Locate the cell with the specified text and output its [X, Y] center coordinate. 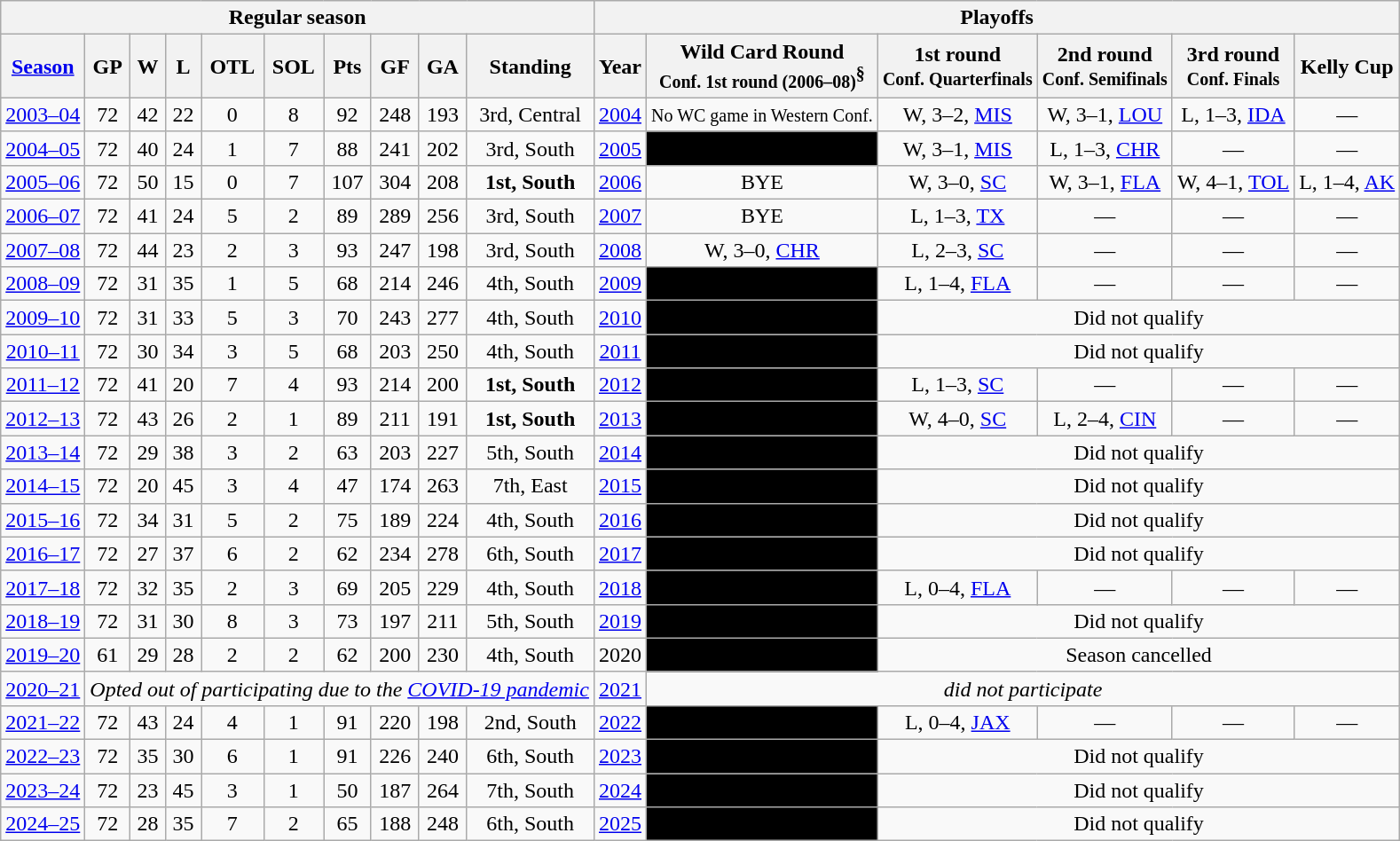
1st roundConf. Quarterfinals [957, 67]
65 [348, 824]
107 [348, 182]
W, 3–1, MIS [957, 148]
2010–11 [43, 351]
205 [395, 587]
304 [395, 182]
L, 1–4, FLA [957, 284]
61 [108, 655]
L, 1–3, IDA [1233, 114]
2004 [619, 114]
2014–15 [43, 486]
2003–04 [43, 114]
187 [395, 790]
70 [348, 318]
2009–10 [43, 318]
243 [395, 318]
189 [395, 520]
26 [184, 419]
2021–22 [43, 722]
264 [443, 790]
L [184, 67]
246 [443, 284]
2021 [619, 688]
75 [348, 520]
227 [443, 452]
OTL [232, 67]
2012–13 [43, 419]
Standing [531, 67]
Regular season [298, 18]
2014 [619, 452]
2017–18 [43, 587]
W, 3–2, MIS [957, 114]
220 [395, 722]
2010 [619, 318]
224 [443, 520]
2018 [619, 587]
193 [443, 114]
W, 3–0, SC [957, 182]
2008 [619, 250]
208 [443, 182]
33 [184, 318]
2016 [619, 520]
27 [148, 554]
2011 [619, 351]
W [148, 67]
2020 [619, 655]
278 [443, 554]
2020–21 [43, 688]
2015–16 [43, 520]
2025 [619, 824]
2015 [619, 486]
7th, South [531, 790]
40 [148, 148]
69 [348, 587]
2006 [619, 182]
2009 [619, 284]
241 [395, 148]
63 [348, 452]
Season [43, 67]
277 [443, 318]
2011–12 [43, 385]
38 [184, 452]
2004–05 [43, 148]
92 [348, 114]
Kelly Cup [1347, 67]
256 [443, 216]
2006–07 [43, 216]
42 [148, 114]
289 [395, 216]
188 [395, 824]
3rd roundConf. Finals [1233, 67]
2022 [619, 722]
247 [395, 250]
GP [108, 67]
191 [443, 419]
L, 2–3, SC [957, 250]
37 [184, 554]
3rd, Central [531, 114]
2019 [619, 621]
229 [443, 587]
GF [395, 67]
2005 [619, 148]
W, 4–0, SC [957, 419]
197 [395, 621]
73 [348, 621]
47 [348, 486]
2018–19 [43, 621]
7th, East [531, 486]
Season cancelled [1138, 655]
44 [148, 250]
2012 [619, 385]
Pts [348, 67]
263 [443, 486]
GA [443, 67]
174 [395, 486]
2013–14 [43, 452]
2022–23 [43, 757]
32 [148, 587]
22 [184, 114]
2007–08 [43, 250]
226 [395, 757]
Playoffs [996, 18]
No WC game in Western Conf. [763, 114]
W, 3–1, LOU [1105, 114]
L, 1–3, SC [957, 385]
2008–09 [43, 284]
15 [184, 182]
240 [443, 757]
L, 1–3, TX [957, 216]
W, 3–1, FLA [1105, 182]
2023 [619, 757]
2013 [619, 419]
L, 1–3, CHR [1105, 148]
250 [443, 351]
W, 3–0, CHR [763, 250]
2023–24 [43, 790]
234 [395, 554]
2024 [619, 790]
2nd roundConf. Semifinals [1105, 67]
2016–17 [43, 554]
2017 [619, 554]
2007 [619, 216]
Wild Card RoundConf. 1st round (2006–08)§ [763, 67]
Year [619, 67]
W, 4–1, TOL [1233, 182]
L, 0–4, JAX [957, 722]
Opted out of participating due to the COVID-19 pandemic [340, 688]
2005–06 [43, 182]
88 [348, 148]
2nd, South [531, 722]
L, 2–4, CIN [1105, 419]
2024–25 [43, 824]
L, 1–4, AK [1347, 182]
2019–20 [43, 655]
202 [443, 148]
SOL [293, 67]
230 [443, 655]
L, 0–4, FLA [957, 587]
did not participate [1024, 688]
